Find where the given text appears and provide that cell's center as [X, Y] coordinate. 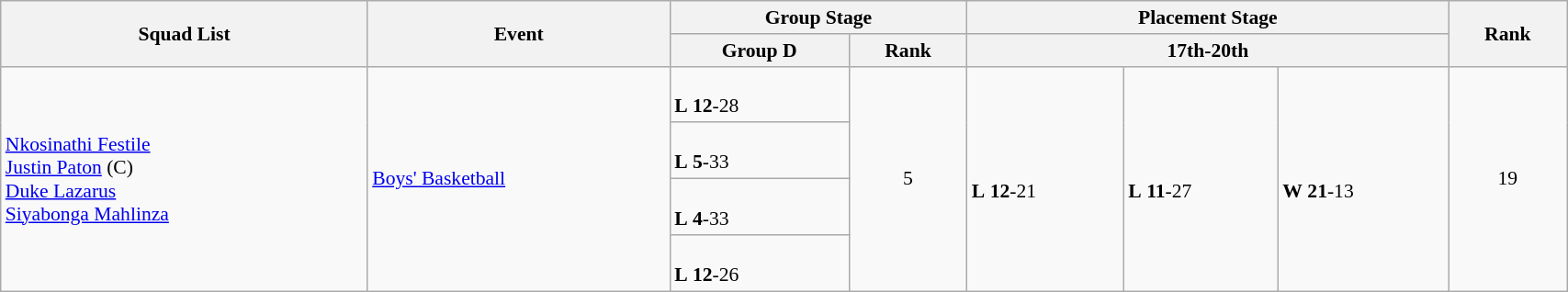
L 12-26 [759, 263]
Boys' Basketball [518, 178]
Group D [759, 51]
Placement Stage [1208, 17]
L 5-33 [759, 151]
L 4-33 [759, 208]
5 [908, 178]
Squad List [184, 33]
W 21-13 [1363, 178]
Group Stage [818, 17]
17th-20th [1208, 51]
Nkosinathi FestileJustin Paton (C)Duke LazarusSiyabonga Mahlinza [184, 178]
19 [1508, 178]
L 12-21 [1045, 178]
L 12-28 [759, 94]
Event [518, 33]
L 11-27 [1201, 178]
